Extract the (X, Y) coordinate from the center of the cell holding the provided text.  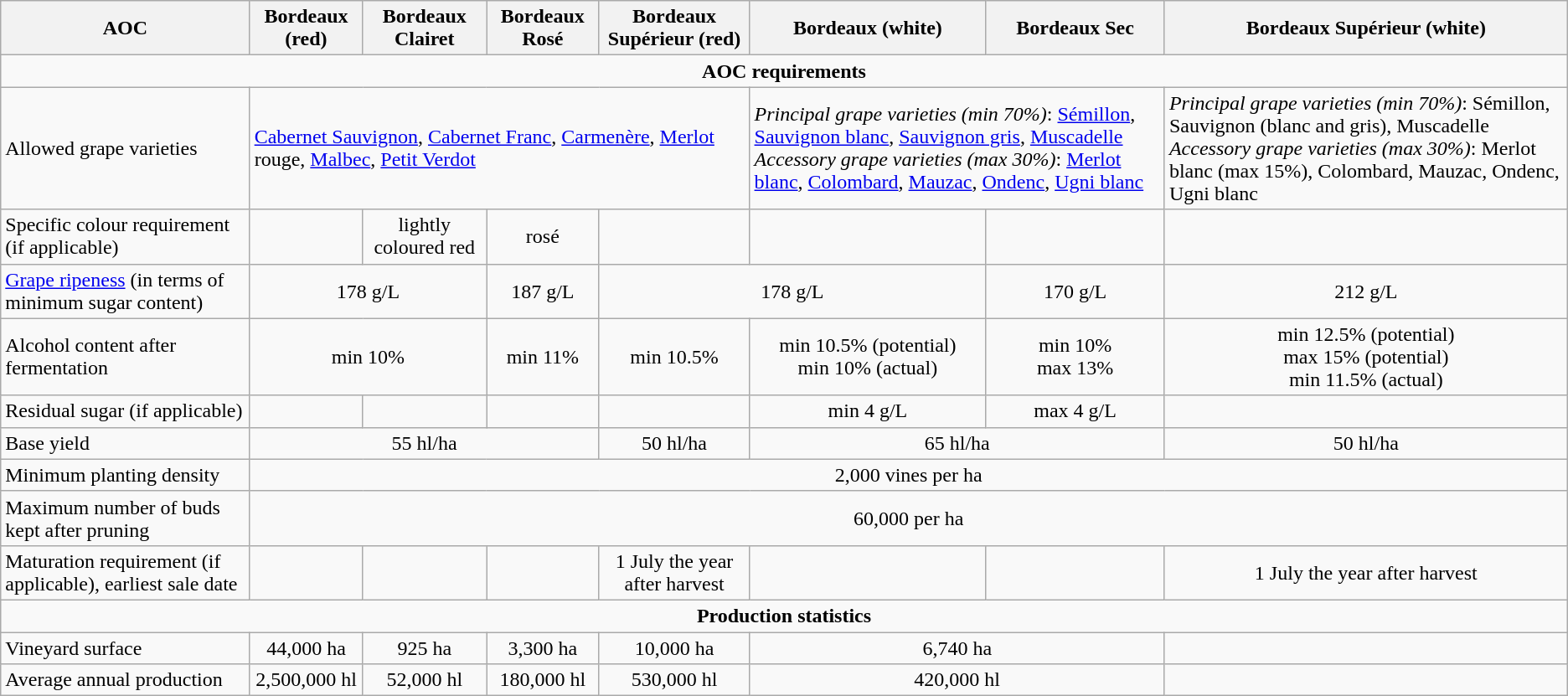
Cabernet Sauvignon, Cabernet Franc, Carmenère, Merlot rouge, Malbec, Petit Verdot (499, 148)
min 10% max 13% (1075, 357)
55 hl/ha (424, 443)
min 10.5% (674, 357)
Bordeaux (white) (868, 28)
AOC (126, 28)
Bordeaux Clairet (425, 28)
10,000 ha (674, 647)
Minimum planting density (126, 475)
Average annual production (126, 680)
44,000 ha (307, 647)
180,000 hl (543, 680)
Bordeaux Supérieur (red) (674, 28)
min 10.5% (potential) min 10% (actual) (868, 357)
Vineyard surface (126, 647)
Grape ripeness (in terms of minimum sugar content) (126, 291)
Bordeaux Sec (1075, 28)
187 g/L (543, 291)
Bordeaux Supérieur (white) (1365, 28)
lightly coloured red (425, 236)
212 g/L (1365, 291)
170 g/L (1075, 291)
Allowed grape varieties (126, 148)
925 ha (425, 647)
2,500,000 hl (307, 680)
min 4 g/L (868, 411)
min 12.5% (potential) max 15% (potential) min 11.5% (actual) (1365, 357)
Alcohol content after fermentation (126, 357)
60,000 per ha (908, 518)
Maximum number of buds kept after pruning (126, 518)
Specific colour requirement (if applicable) (126, 236)
530,000 hl (674, 680)
Production statistics (784, 616)
Base yield (126, 443)
min 11% (543, 357)
420,000 hl (957, 680)
3,300 ha (543, 647)
Bordeaux Rosé (543, 28)
max 4 g/L (1075, 411)
rosé (543, 236)
65 hl/ha (957, 443)
Bordeaux (red) (307, 28)
Maturation requirement (if applicable), earliest sale date (126, 573)
2,000 vines per ha (908, 475)
min 10% (369, 357)
52,000 hl (425, 680)
6,740 ha (957, 647)
AOC requirements (784, 71)
Residual sugar (if applicable) (126, 411)
